Extract the [X, Y] coordinate from the center of the cell holding the provided text.  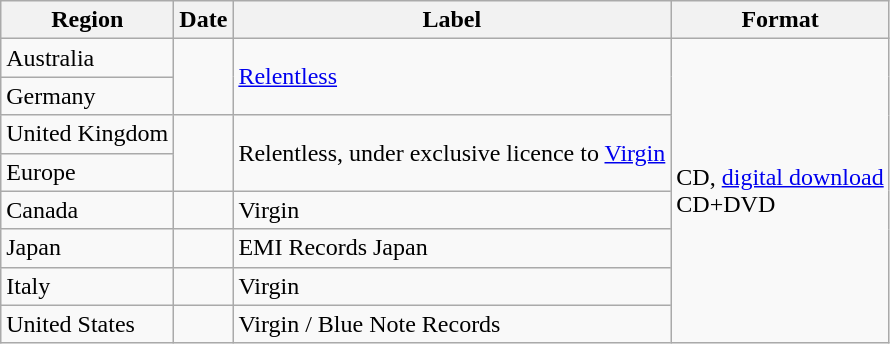
EMI Records Japan [452, 248]
CD, digital downloadCD+DVD [780, 191]
Label [452, 20]
Format [780, 20]
Date [204, 20]
Germany [88, 96]
Canada [88, 210]
Virgin / Blue Note Records [452, 324]
Region [88, 20]
Relentless, under exclusive licence to Virgin [452, 153]
United States [88, 324]
United Kingdom [88, 134]
Australia [88, 58]
Relentless [452, 77]
Japan [88, 248]
Europe [88, 172]
Italy [88, 286]
